Return (x, y) of the center of cell containing provided text 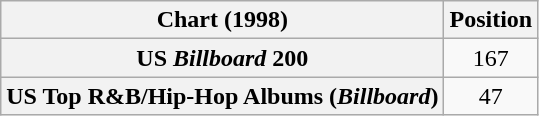
167 (491, 58)
47 (491, 96)
US Top R&B/Hip-Hop Albums (Billboard) (222, 96)
Position (491, 20)
Chart (1998) (222, 20)
US Billboard 200 (222, 58)
